Locate the cell with the specified text and output its (x, y) center coordinate. 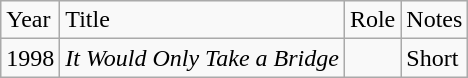
1998 (30, 58)
Title (202, 20)
Notes (434, 20)
It Would Only Take a Bridge (202, 58)
Role (372, 20)
Year (30, 20)
Short (434, 58)
